Search for the cell housing the specified text and yield its [X, Y] center coordinate. 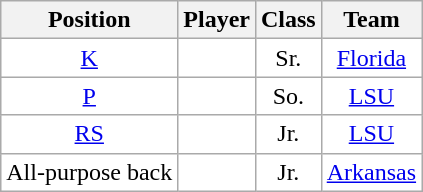
Sr. [288, 58]
Player [217, 20]
Position [90, 20]
So. [288, 96]
RS [90, 134]
Team [371, 20]
P [90, 96]
All-purpose back [90, 172]
Class [288, 20]
K [90, 58]
Arkansas [371, 172]
Florida [371, 58]
